Identify which cell holds the provided text, then report its [x, y] central coordinate. 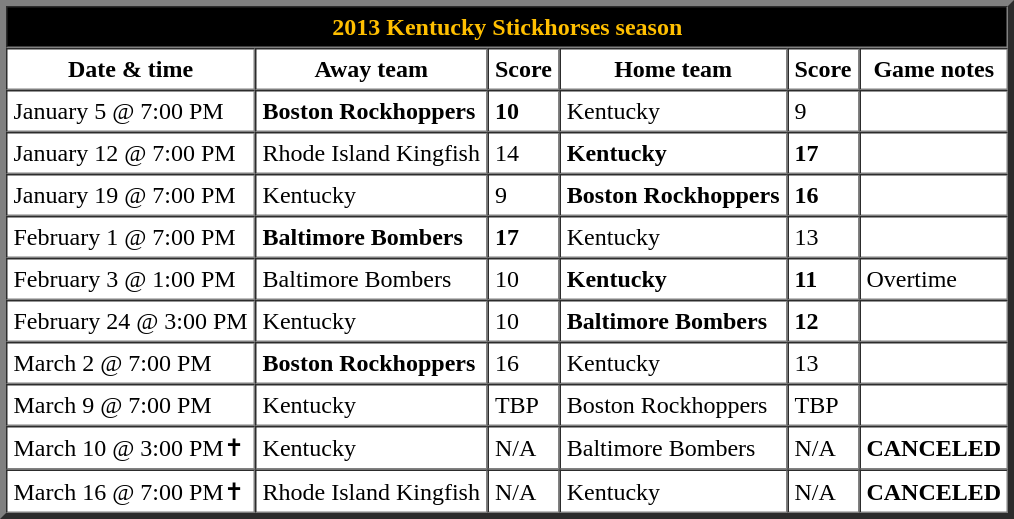
Home team [673, 69]
January 19 @ 7:00 PM [130, 195]
March 9 @ 7:00 PM [130, 405]
January 5 @ 7:00 PM [130, 111]
2013 Kentucky Stickhorses season [508, 27]
February 1 @ 7:00 PM [130, 237]
January 12 @ 7:00 PM [130, 153]
Game notes [934, 69]
February 24 @ 3:00 PM [130, 321]
11 [823, 279]
12 [823, 321]
Away team [371, 69]
February 3 @ 1:00 PM [130, 279]
March 10 @ 3:00 PM✝ [130, 448]
14 [523, 153]
Overtime [934, 279]
March 2 @ 7:00 PM [130, 363]
Date & time [130, 69]
March 16 @ 7:00 PM✝ [130, 492]
